Extract the [x, y] coordinate from the center of the cell holding the provided text.  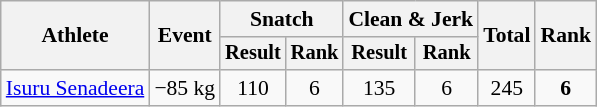
135 [379, 88]
Isuru Senadeera [76, 88]
−85 kg [184, 88]
245 [506, 88]
110 [253, 88]
Total [506, 36]
Clean & Jerk [410, 19]
Athlete [76, 36]
Snatch [282, 19]
Event [184, 36]
